Identify which cell holds the provided text, then report its [X, Y] central coordinate. 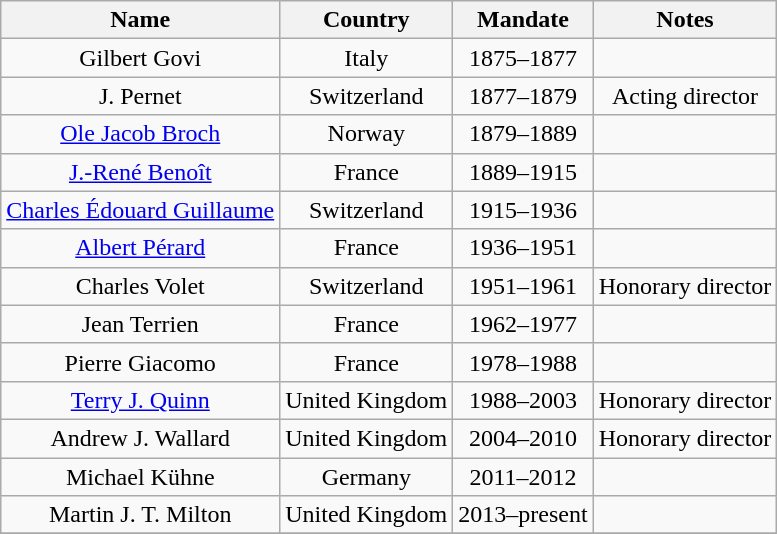
Germany [366, 477]
Gilbert Govi [140, 58]
Charles Édouard Guillaume [140, 210]
1879–1889 [523, 134]
Jean Terrien [140, 324]
Italy [366, 58]
2013–present [523, 515]
1875–1877 [523, 58]
Country [366, 20]
2004–2010 [523, 438]
1962–1977 [523, 324]
Pierre Giacomo [140, 362]
1889–1915 [523, 172]
Terry J. Quinn [140, 400]
Michael Kühne [140, 477]
Norway [366, 134]
Notes [685, 20]
1915–1936 [523, 210]
J.-René Benoît [140, 172]
1877–1879 [523, 96]
Martin J. T. Milton [140, 515]
Mandate [523, 20]
1936–1951 [523, 248]
Name [140, 20]
Acting director [685, 96]
Albert Pérard [140, 248]
Charles Volet [140, 286]
1951–1961 [523, 286]
J. Pernet [140, 96]
1978–1988 [523, 362]
Ole Jacob Broch [140, 134]
Andrew J. Wallard [140, 438]
1988–2003 [523, 400]
2011–2012 [523, 477]
